Detect which cell encompasses the target text, then output its (X, Y) center coordinate. 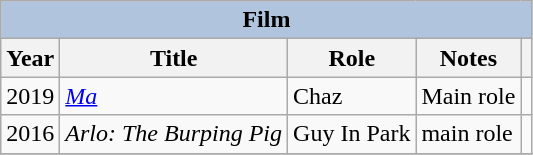
Year (30, 58)
Chaz (352, 96)
Title (174, 58)
2019 (30, 96)
Role (352, 58)
2016 (30, 134)
Main role (468, 96)
main role (468, 134)
Film (266, 20)
Ma (174, 96)
Notes (468, 58)
Guy In Park (352, 134)
Arlo: The Burping Pig (174, 134)
